Search for the cell housing the specified text and yield its (X, Y) center coordinate. 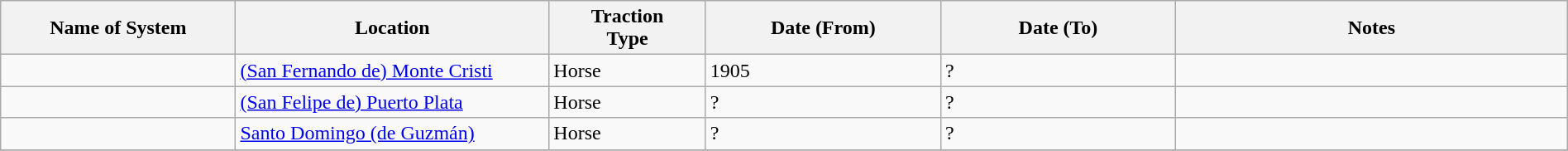
TractionType (627, 28)
Location (392, 28)
Date (To) (1058, 28)
Name of System (118, 28)
(San Felipe de) Puerto Plata (392, 102)
1905 (823, 71)
Notes (1372, 28)
Santo Domingo (de Guzmán) (392, 134)
(San Fernando de) Monte Cristi (392, 71)
Date (From) (823, 28)
